Search for the cell housing the specified text and yield its [x, y] center coordinate. 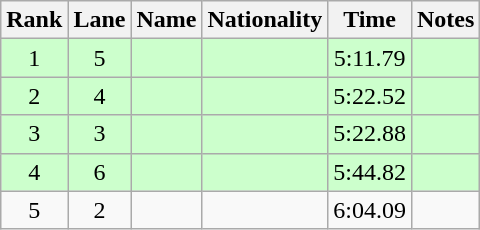
1 [34, 58]
Lane [100, 20]
Time [370, 20]
5:11.79 [370, 58]
Notes [445, 20]
Rank [34, 20]
6 [100, 172]
Name [166, 20]
5:22.88 [370, 134]
6:04.09 [370, 210]
5:44.82 [370, 172]
Nationality [265, 20]
5:22.52 [370, 96]
